Capture the cell that displays the provided text and extract its [X, Y] central coordinate. 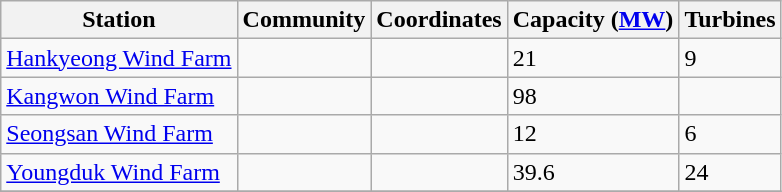
Community [304, 20]
Hankyeong Wind Farm [119, 58]
Station [119, 20]
24 [730, 172]
39.6 [593, 172]
6 [730, 134]
Kangwon Wind Farm [119, 96]
Seongsan Wind Farm [119, 134]
Capacity (MW) [593, 20]
12 [593, 134]
9 [730, 58]
Coordinates [439, 20]
98 [593, 96]
Youngduk Wind Farm [119, 172]
Turbines [730, 20]
21 [593, 58]
